Capture the cell that displays the provided text and extract its [X, Y] central coordinate. 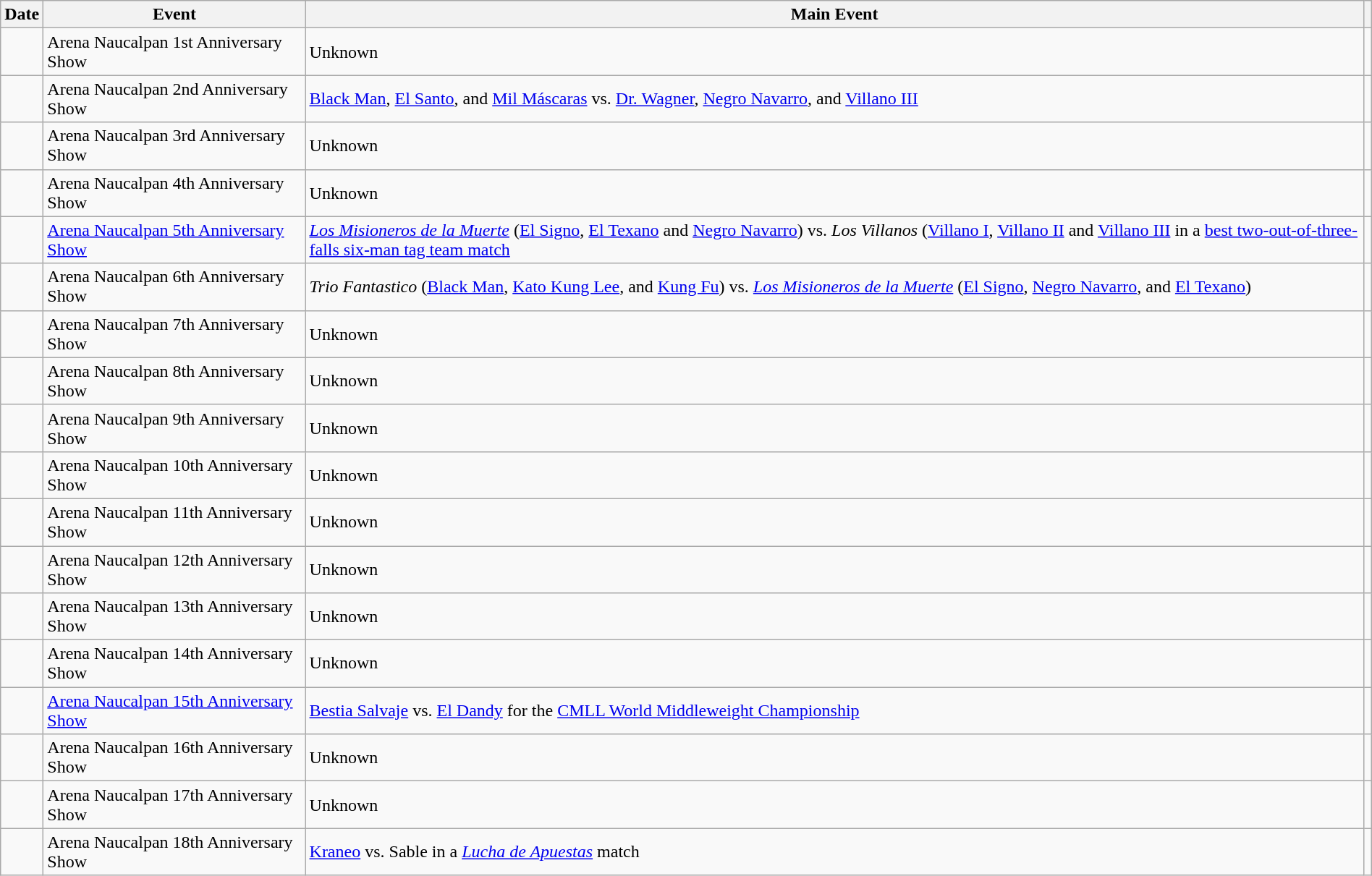
Event [174, 14]
Arena Naucalpan 15th Anniversary Show [174, 710]
Arena Naucalpan 8th Anniversary Show [174, 380]
Date [22, 14]
Arena Naucalpan 6th Anniversary Show [174, 286]
Arena Naucalpan 9th Anniversary Show [174, 428]
Arena Naucalpan 10th Anniversary Show [174, 475]
Arena Naucalpan 2nd Anniversary Show [174, 98]
Arena Naucalpan 14th Anniversary Show [174, 664]
Arena Naucalpan 17th Anniversary Show [174, 804]
Arena Naucalpan 5th Anniversary Show [174, 240]
Bestia Salvaje vs. El Dandy for the CMLL World Middleweight Championship [834, 710]
Arena Naucalpan 1st Anniversary Show [174, 52]
Trio Fantastico (Black Man, Kato Kung Lee, and Kung Fu) vs. Los Misioneros de la Muerte (El Signo, Negro Navarro, and El Texano) [834, 286]
Arena Naucalpan 4th Anniversary Show [174, 192]
Arena Naucalpan 16th Anniversary Show [174, 758]
Arena Naucalpan 7th Anniversary Show [174, 334]
Arena Naucalpan 3rd Anniversary Show [174, 146]
Arena Naucalpan 12th Anniversary Show [174, 569]
Arena Naucalpan 18th Anniversary Show [174, 852]
Main Event [834, 14]
Arena Naucalpan 13th Anniversary Show [174, 616]
Kraneo vs. Sable in a Lucha de Apuestas match [834, 852]
Black Man, El Santo, and Mil Máscaras vs. Dr. Wagner, Negro Navarro, and Villano III [834, 98]
Arena Naucalpan 11th Anniversary Show [174, 522]
